Detect which cell encompasses the target text, then output its (x, y) center coordinate. 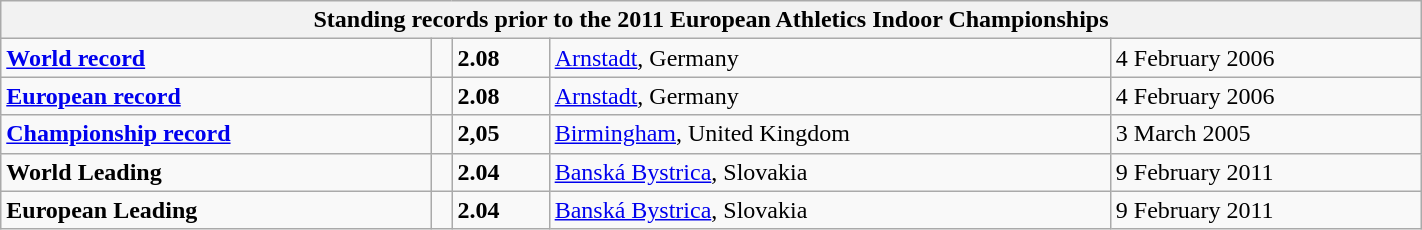
World record (216, 58)
2,05 (500, 134)
3 March 2005 (1266, 134)
European record (216, 96)
Championship record (216, 134)
European Leading (216, 210)
World Leading (216, 172)
Standing records prior to the 2011 European Athletics Indoor Championships (711, 20)
Birmingham, United Kingdom (830, 134)
